Determine the [x, y] coordinate at the center of the cell enclosing the given text.  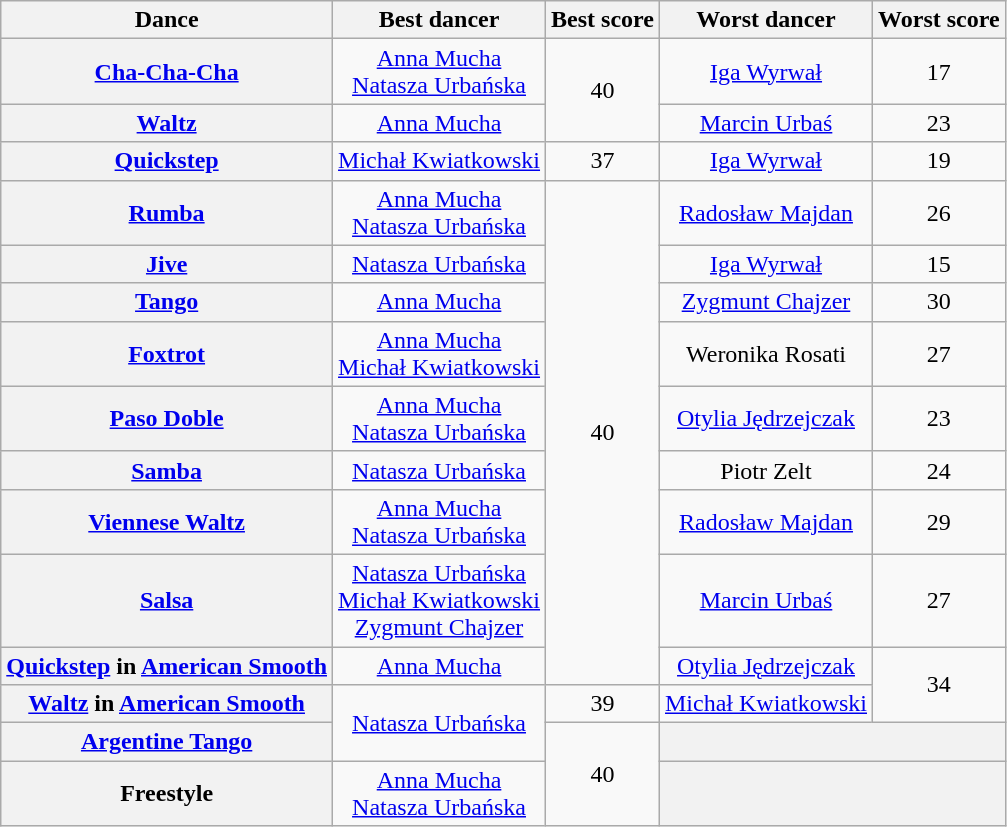
Waltz [167, 123]
Cha-Cha-Cha [167, 72]
Zygmunt Chajzer [766, 302]
26 [940, 212]
Quickstep in American Smooth [167, 665]
Argentine Tango [167, 742]
24 [940, 470]
Waltz in American Smooth [167, 704]
Worst dancer [766, 20]
19 [940, 161]
Freestyle [167, 794]
29 [940, 522]
Best dancer [440, 20]
Viennese Waltz [167, 522]
17 [940, 72]
34 [940, 684]
30 [940, 302]
39 [603, 704]
Piotr Zelt [766, 470]
Best score [603, 20]
37 [603, 161]
15 [940, 264]
Salsa [167, 600]
Weronika Rosati [766, 354]
Rumba [167, 212]
Samba [167, 470]
Foxtrot [167, 354]
Natasza UrbańskaMichał KwiatkowskiZygmunt Chajzer [440, 600]
Worst score [940, 20]
Quickstep [167, 161]
Tango [167, 302]
Anna MuchaMichał Kwiatkowski [440, 354]
Paso Doble [167, 418]
Jive [167, 264]
Dance [167, 20]
